Provide the (X, Y) coordinate of the cell's center where the given text is located.  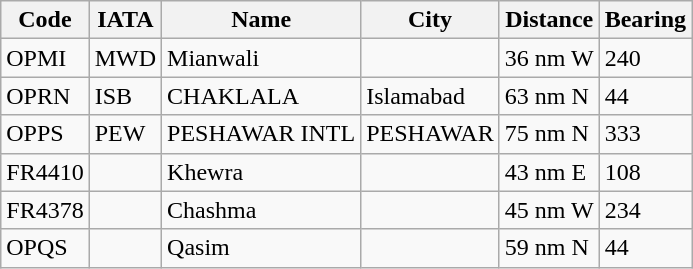
MWD (125, 58)
63 nm N (549, 96)
75 nm N (549, 134)
Bearing (645, 20)
City (430, 20)
CHAKLALA (262, 96)
ISB (125, 96)
Name (262, 20)
234 (645, 210)
240 (645, 58)
Code (45, 20)
PEW (125, 134)
Qasim (262, 248)
Distance (549, 20)
333 (645, 134)
FR4410 (45, 172)
59 nm N (549, 248)
36 nm W (549, 58)
Khewra (262, 172)
OPQS (45, 248)
108 (645, 172)
PESHAWAR INTL (262, 134)
IATA (125, 20)
Chashma (262, 210)
FR4378 (45, 210)
OPPS (45, 134)
Mianwali (262, 58)
45 nm W (549, 210)
OPRN (45, 96)
43 nm E (549, 172)
Islamabad (430, 96)
OPMI (45, 58)
PESHAWAR (430, 134)
